Find where the given text appears and provide that cell's center as [x, y] coordinate. 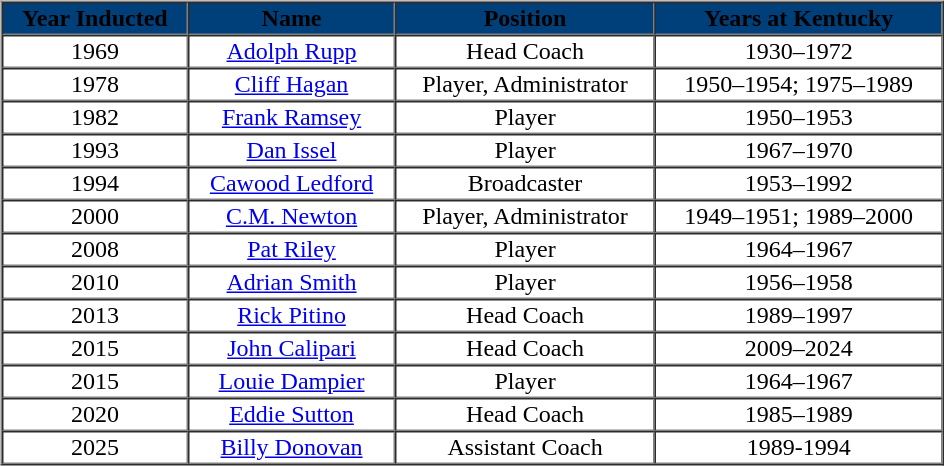
Billy Donovan [292, 448]
1982 [95, 118]
Adrian Smith [292, 282]
Pat Riley [292, 250]
1930–1972 [799, 52]
1978 [95, 84]
1989-1994 [799, 448]
Louie Dampier [292, 382]
Eddie Sutton [292, 414]
Dan Issel [292, 150]
Cawood Ledford [292, 184]
John Calipari [292, 348]
1969 [95, 52]
1985–1989 [799, 414]
1989–1997 [799, 316]
2010 [95, 282]
Name [292, 18]
2009–2024 [799, 348]
1993 [95, 150]
C.M. Newton [292, 216]
Position [524, 18]
Years at Kentucky [799, 18]
2000 [95, 216]
Rick Pitino [292, 316]
Frank Ramsey [292, 118]
1956–1958 [799, 282]
Broadcaster [524, 184]
Adolph Rupp [292, 52]
1994 [95, 184]
1953–1992 [799, 184]
2008 [95, 250]
1967–1970 [799, 150]
Cliff Hagan [292, 84]
Assistant Coach [524, 448]
1950–1953 [799, 118]
1950–1954; 1975–1989 [799, 84]
Year Inducted [95, 18]
2020 [95, 414]
1949–1951; 1989–2000 [799, 216]
2013 [95, 316]
2025 [95, 448]
